Return [X, Y] of the center of cell containing provided text 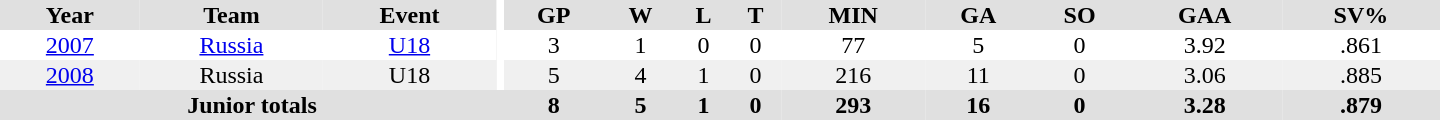
3 [554, 45]
3.92 [1205, 45]
.885 [1361, 75]
3.28 [1205, 105]
16 [978, 105]
.879 [1361, 105]
T [755, 15]
SV% [1361, 15]
SO [1080, 15]
2008 [70, 75]
4 [640, 75]
GA [978, 15]
8 [554, 105]
GAA [1205, 15]
3.06 [1205, 75]
L [703, 15]
Event [410, 15]
W [640, 15]
216 [854, 75]
Junior totals [252, 105]
2007 [70, 45]
293 [854, 105]
77 [854, 45]
Team [232, 15]
GP [554, 15]
.861 [1361, 45]
11 [978, 75]
MIN [854, 15]
Year [70, 15]
